Scan for the cell matching the given text and deliver its [x, y] coordinate at center. 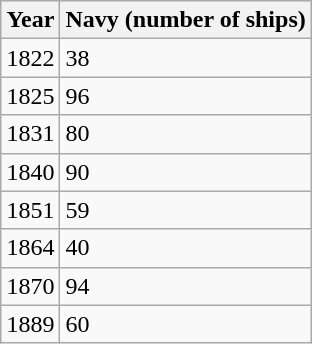
96 [186, 96]
90 [186, 172]
60 [186, 324]
1825 [30, 96]
Navy (number of ships) [186, 20]
94 [186, 286]
1870 [30, 286]
1864 [30, 248]
1831 [30, 134]
1822 [30, 58]
1889 [30, 324]
1840 [30, 172]
40 [186, 248]
38 [186, 58]
59 [186, 210]
Year [30, 20]
1851 [30, 210]
80 [186, 134]
